Provide the [X, Y] coordinate of the cell's center where the given text is located.  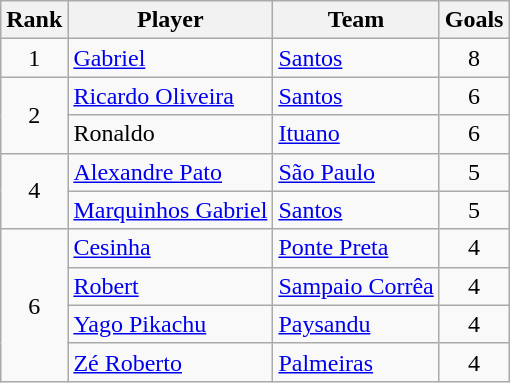
1 [34, 58]
Gabriel [170, 58]
Ituano [356, 134]
Marquinhos Gabriel [170, 210]
8 [474, 58]
Alexandre Pato [170, 172]
Paysandu [356, 324]
Palmeiras [356, 362]
Rank [34, 20]
Ponte Preta [356, 248]
Yago Pikachu [170, 324]
Zé Roberto [170, 362]
São Paulo [356, 172]
Ricardo Oliveira [170, 96]
Robert [170, 286]
Sampaio Corrêa [356, 286]
Goals [474, 20]
Ronaldo [170, 134]
2 [34, 115]
Cesinha [170, 248]
Team [356, 20]
Player [170, 20]
